Search for the cell housing the specified text and yield its [X, Y] center coordinate. 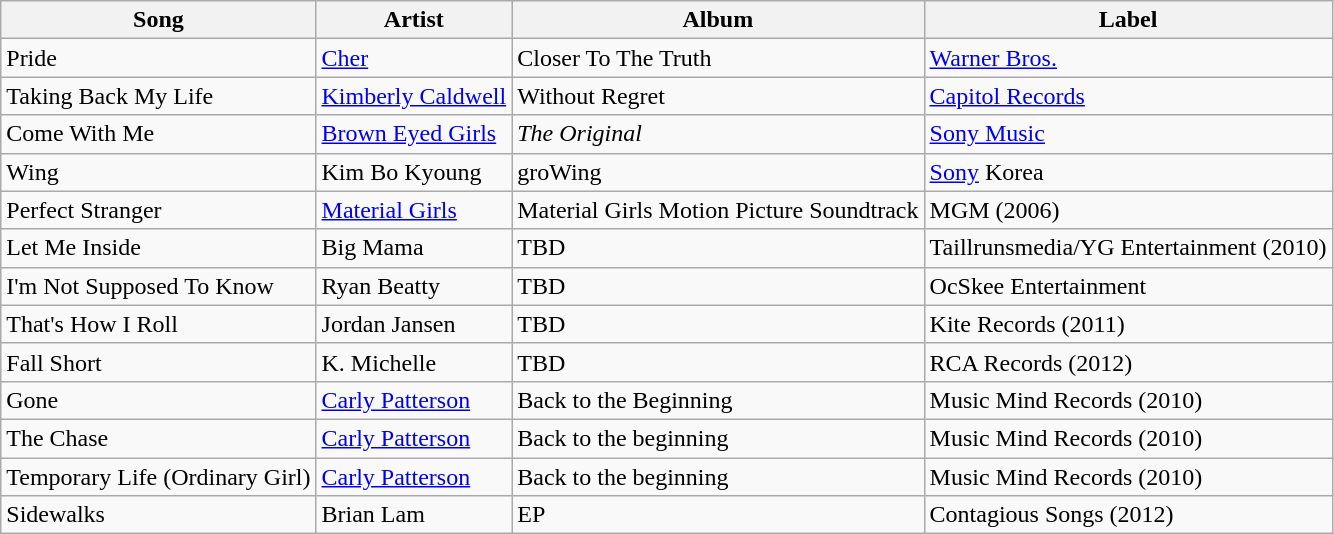
Taillrunsmedia/YG Entertainment (2010) [1128, 248]
Perfect Stranger [158, 210]
Let Me Inside [158, 248]
The Chase [158, 438]
Closer To The Truth [718, 58]
Back to the Beginning [718, 400]
Kim Bo Kyoung [414, 172]
Material Girls [414, 210]
groWing [718, 172]
Brown Eyed Girls [414, 134]
MGM (2006) [1128, 210]
Big Mama [414, 248]
Artist [414, 20]
Sony Music [1128, 134]
Capitol Records [1128, 96]
Jordan Jansen [414, 324]
EP [718, 515]
Brian Lam [414, 515]
I'm Not Supposed To Know [158, 286]
Taking Back My Life [158, 96]
Album [718, 20]
Warner Bros. [1128, 58]
OcSkee Entertainment [1128, 286]
Label [1128, 20]
Wing [158, 172]
Without Regret [718, 96]
Contagious Songs (2012) [1128, 515]
K. Michelle [414, 362]
Gone [158, 400]
RCA Records (2012) [1128, 362]
Material Girls Motion Picture Soundtrack [718, 210]
The Original [718, 134]
Sidewalks [158, 515]
Song [158, 20]
Sony Korea [1128, 172]
Ryan Beatty [414, 286]
Kite Records (2011) [1128, 324]
Cher [414, 58]
Temporary Life (Ordinary Girl) [158, 477]
That's How I Roll [158, 324]
Come With Me [158, 134]
Fall Short [158, 362]
Kimberly Caldwell [414, 96]
Pride [158, 58]
